Search for the cell housing the specified text and yield its (x, y) center coordinate. 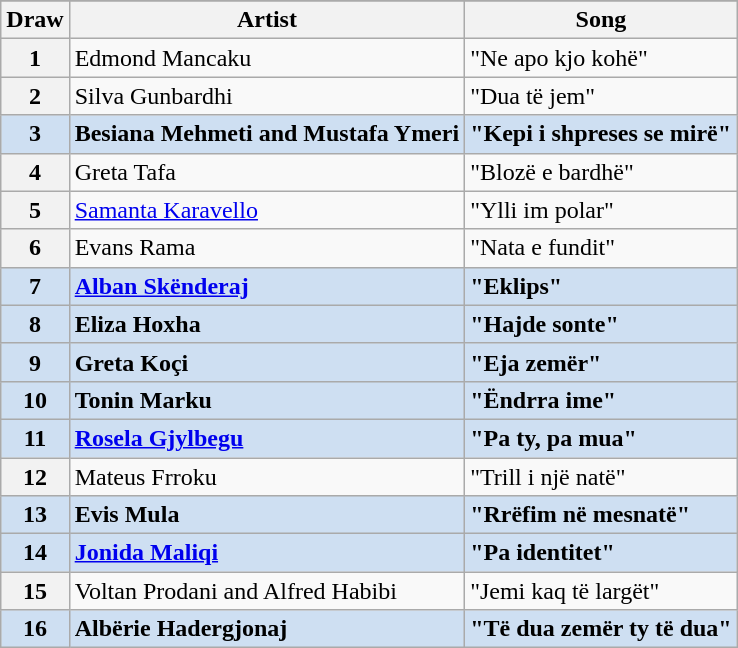
Draw (35, 20)
Samanta Karavello (266, 210)
Song (602, 20)
"Ëndrra ime" (602, 400)
Besiana Mehmeti and Mustafa Ymeri (266, 134)
"Eklips" (602, 286)
13 (35, 515)
Eliza Hoxha (266, 324)
Rosela Gjylbegu (266, 438)
6 (35, 248)
"Kepi i shpreses se mirë" (602, 134)
Artist (266, 20)
10 (35, 400)
16 (35, 629)
"Dua të jem" (602, 96)
Tonin Marku (266, 400)
7 (35, 286)
"Hajde sonte" (602, 324)
12 (35, 477)
Mateus Frroku (266, 477)
"Pa ty, pa mua" (602, 438)
"Rrëfim në mesnatë" (602, 515)
8 (35, 324)
Evis Mula (266, 515)
3 (35, 134)
Edmond Mancaku (266, 58)
"Të dua zemër ty të dua" (602, 629)
9 (35, 362)
"Ne apo kjo kohë" (602, 58)
5 (35, 210)
Greta Tafa (266, 172)
Evans Rama (266, 248)
"Eja zemër" (602, 362)
"Jemi kaq të largët" (602, 591)
Voltan Prodani and Alfred Habibi (266, 591)
15 (35, 591)
Greta Koçi (266, 362)
1 (35, 58)
"Nata e fundit" (602, 248)
2 (35, 96)
Albërie Hadergjonaj (266, 629)
"Trill i një natë" (602, 477)
"Pa identitet" (602, 553)
Jonida Maliqi (266, 553)
"Ylli im polar" (602, 210)
Silva Gunbardhi (266, 96)
Alban Skënderaj (266, 286)
11 (35, 438)
14 (35, 553)
"Blozë e bardhë" (602, 172)
4 (35, 172)
